Extract the (x, y) coordinate from the center of the cell holding the provided text.  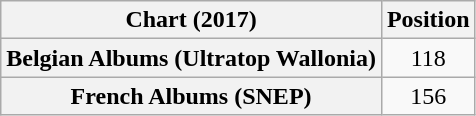
Position (428, 20)
Belgian Albums (Ultratop Wallonia) (192, 58)
156 (428, 96)
118 (428, 58)
French Albums (SNEP) (192, 96)
Chart (2017) (192, 20)
